Extract the [x, y] coordinate from the center of the cell holding the provided text.  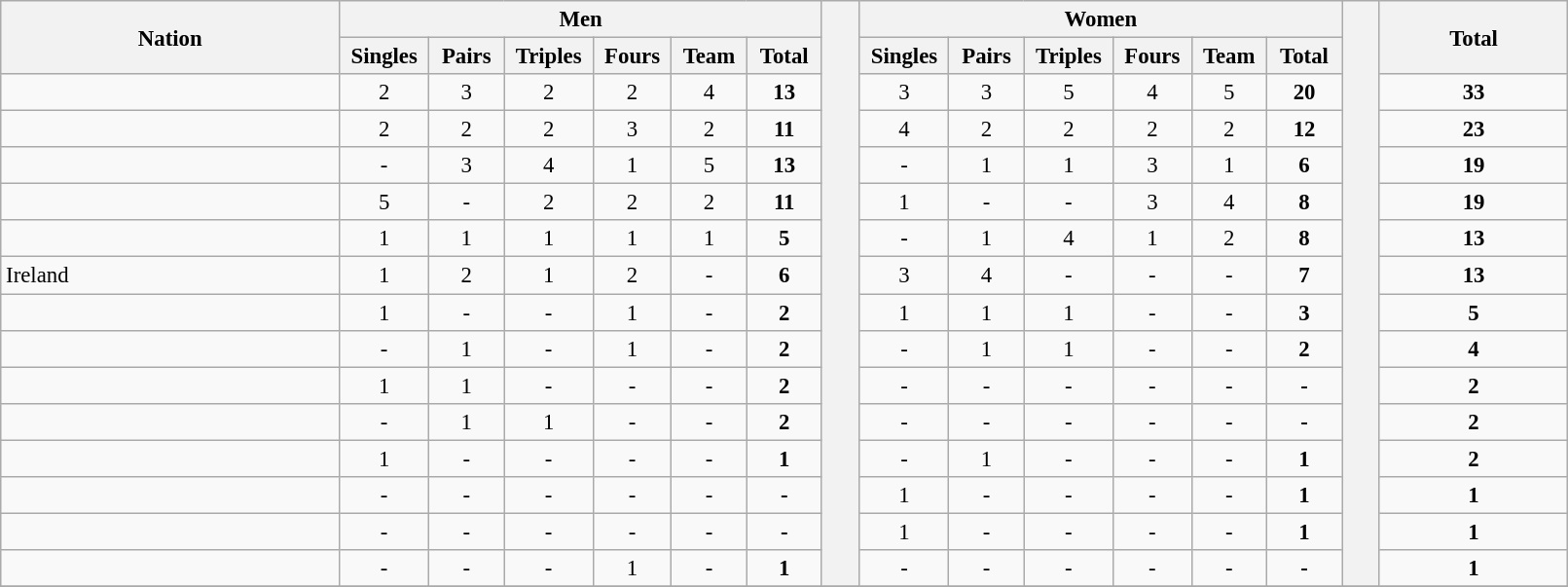
Ireland [170, 275]
Women [1101, 19]
7 [1304, 275]
12 [1304, 129]
Nation [170, 37]
20 [1304, 92]
33 [1474, 92]
Men [581, 19]
23 [1474, 129]
